Return [x, y] of the center of cell containing provided text 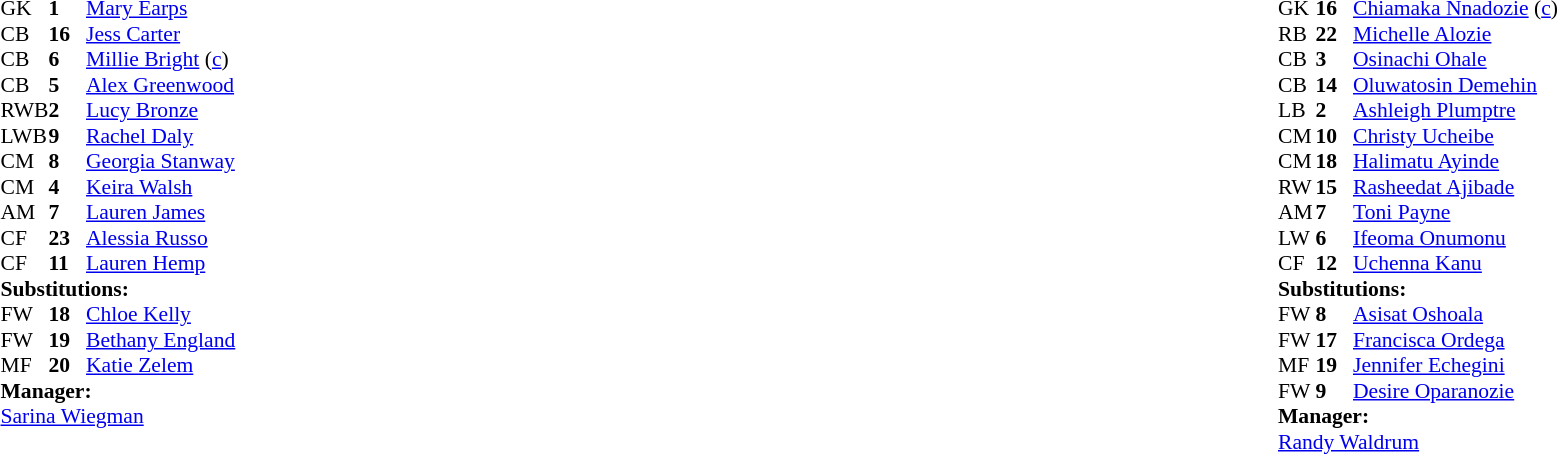
Katie Zelem [160, 365]
Jess Carter [160, 34]
5 [67, 85]
Lauren James [160, 213]
4 [67, 187]
16 [67, 34]
Manager: [118, 391]
17 [1334, 340]
RW [1297, 187]
Sarina Wiegman [118, 417]
Millie Bright (c) [160, 59]
Bethany England [160, 340]
10 [1334, 136]
Rachel Daly [160, 136]
Keira Walsh [160, 187]
RB [1297, 34]
LWB [24, 136]
11 [67, 263]
22 [1334, 34]
Georgia Stanway [160, 161]
RWB [24, 111]
Alex Greenwood [160, 85]
LB [1297, 111]
3 [1334, 59]
12 [1334, 263]
23 [67, 238]
Chloe Kelly [160, 315]
LW [1297, 238]
Alessia Russo [160, 238]
20 [67, 365]
Lauren Hemp [160, 263]
Substitutions: [118, 289]
15 [1334, 187]
14 [1334, 85]
Lucy Bronze [160, 111]
